Output the [x, y] coordinate of the center of the cell containing the given text.  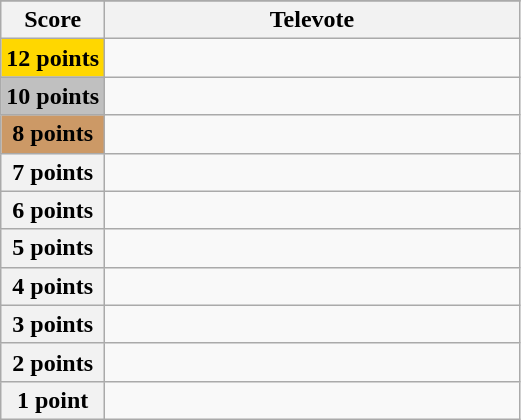
3 points [53, 324]
12 points [53, 58]
7 points [53, 172]
Score [53, 20]
2 points [53, 362]
5 points [53, 248]
6 points [53, 210]
8 points [53, 134]
1 point [53, 400]
Televote [312, 20]
4 points [53, 286]
10 points [53, 96]
